Extract the [X, Y] coordinate from the center of the cell holding the provided text.  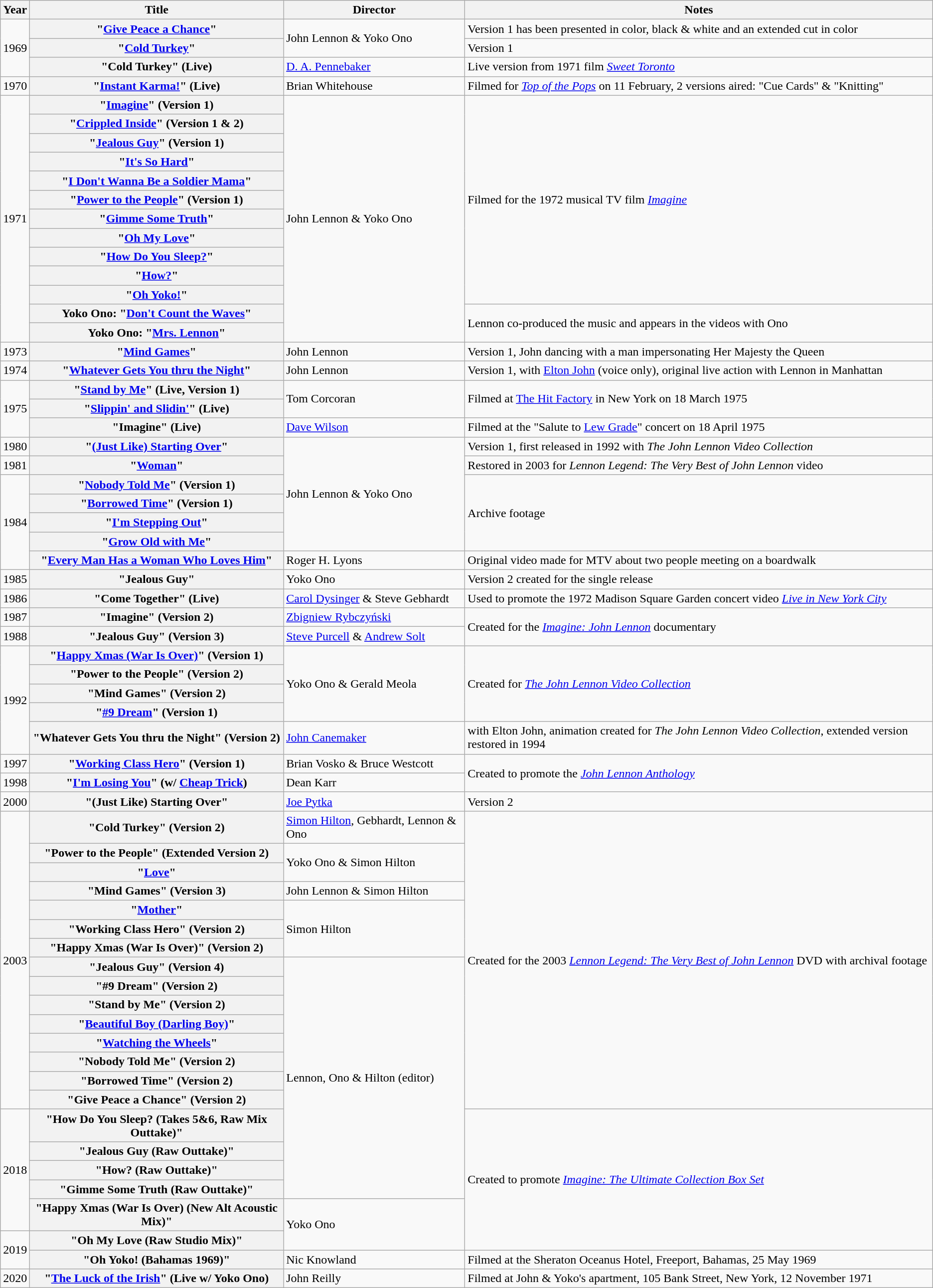
Version 2 created for the single release [699, 579]
"Power to the People" (Version 1) [156, 199]
Simon Hilton, Gebhardt, Lennon & Ono [374, 827]
"Love" [156, 872]
Brian Whitehouse [374, 86]
Year [15, 10]
Version 1, with Elton John (voice only), original live action with Lennon in Manhattan [699, 370]
"Oh My Love" [156, 238]
1971 [15, 218]
1970 [15, 86]
Yoko Ono: "Don't Count the Waves" [156, 314]
"Cold Turkey" (Version 2) [156, 827]
1974 [15, 370]
1987 [15, 617]
Version 1, first released in 1992 with The John Lennon Video Collection [699, 446]
1973 [15, 352]
2019 [15, 1250]
Created to promote the John Lennon Anthology [699, 773]
"Happy Xmas (War Is Over)" (Version 2) [156, 948]
"Give Peace a Chance" (Version 2) [156, 1100]
with Elton John, animation created for The John Lennon Video Collection, extended version restored in 1994 [699, 738]
"Jealous Guy" (Version 3) [156, 636]
"Every Man Has a Woman Who Loves Him" [156, 560]
"Imagine" (Live) [156, 427]
Tom Corcoran [374, 399]
Created to promote Imagine: The Ultimate Collection Box Set [699, 1179]
"Cold Turkey" [156, 48]
"Jealous Guy" (Version 1) [156, 143]
1988 [15, 636]
"Slippin' and Slidin'" (Live) [156, 408]
"Whatever Gets You thru the Night" (Version 2) [156, 738]
"How?" [156, 276]
"#9 Dream" (Version 2) [156, 986]
"I Don't Wanna Be a Soldier Mama" [156, 181]
John Lennon & Simon Hilton [374, 891]
Yoko Ono & Simon Hilton [374, 862]
"I'm Stepping Out" [156, 522]
"#9 Dream" (Version 1) [156, 712]
Joe Pytka [374, 801]
1981 [15, 465]
Restored in 2003 for Lennon Legend: The Very Best of John Lennon video [699, 465]
"Imagine" (Version 1) [156, 105]
Lennon, Ono & Hilton (editor) [374, 1078]
"Oh Yoko!" [156, 295]
1980 [15, 446]
"Oh Yoko! (Bahamas 1969)" [156, 1260]
Steve Purcell & Andrew Solt [374, 636]
"Working Class Hero" (Version 1) [156, 763]
"Happy Xmas (War Is Over)" (Version 1) [156, 655]
1975 [15, 408]
1998 [15, 782]
"Woman" [156, 465]
"Jealous Guy" (Version 4) [156, 967]
Filmed for Top of the Pops on 11 February, 2 versions aired: "Cue Cards" & "Knitting" [699, 86]
Lennon co-produced the music and appears in the videos with Ono [699, 323]
1984 [15, 522]
1985 [15, 579]
Simon Hilton [374, 929]
Live version from 1971 film Sweet Toronto [699, 67]
Filmed at The Hit Factory in New York on 18 March 1975 [699, 399]
"Mother" [156, 910]
Used to promote the 1972 Madison Square Garden concert video Live in New York City [699, 598]
Filmed for the 1972 musical TV film Imagine [699, 199]
"Jealous Guy (Raw Outtake)" [156, 1151]
Nic Knowland [374, 1260]
"Jealous Guy" [156, 579]
"Whatever Gets You thru the Night" [156, 370]
Zbigniew Rybczyński [374, 617]
Created for the 2003 Lennon Legend: The Very Best of John Lennon DVD with archival footage [699, 960]
"Working Class Hero" (Version 2) [156, 929]
1986 [15, 598]
Original video made for MTV about two people meeting on a boardwalk [699, 560]
"How Do You Sleep?" [156, 257]
"It's So Hard" [156, 162]
"Mind Games" (Version 2) [156, 693]
"Nobody Told Me" (Version 1) [156, 484]
"Borrowed Time" (Version 1) [156, 503]
Yoko Ono & Gerald Meola [374, 684]
"Power to the People" (Version 2) [156, 674]
Dean Karr [374, 782]
1969 [15, 48]
"Power to the People" (Extended Version 2) [156, 853]
Archive footage [699, 513]
"Give Peace a Chance" [156, 29]
D. A. Pennebaker [374, 67]
"How Do You Sleep? (Takes 5&6, Raw Mix Outtake)" [156, 1125]
Dave Wilson [374, 427]
"Gimme Some Truth" [156, 218]
John Reilly [374, 1279]
Filmed at the Sheraton Oceanus Hotel, Freeport, Bahamas, 25 May 1969 [699, 1260]
"Happy Xmas (War Is Over) (New Alt Acoustic Mix)" [156, 1215]
"Borrowed Time" (Version 2) [156, 1081]
"Instant Karma!" (Live) [156, 86]
"Imagine" (Version 2) [156, 617]
Created for The John Lennon Video Collection [699, 684]
"Crippled Inside" (Version 1 & 2) [156, 124]
Version 1 has been presented in color, black & white and an extended cut in color [699, 29]
Version 2 [699, 801]
2018 [15, 1170]
Title [156, 10]
1992 [15, 700]
"Beautiful Boy (Darling Boy)" [156, 1024]
Version 1, John dancing with a man impersonating Her Majesty the Queen [699, 352]
"Grow Old with Me" [156, 541]
"I'm Losing You" (w/ Cheap Trick) [156, 782]
Created for the Imagine: John Lennon documentary [699, 627]
"Stand by Me" (Live, Version 1) [156, 389]
"How? (Raw Outtake)" [156, 1170]
John Canemaker [374, 738]
Roger H. Lyons [374, 560]
2020 [15, 1279]
"Nobody Told Me" (Version 2) [156, 1062]
"Mind Games" (Version 3) [156, 891]
"Cold Turkey" (Live) [156, 67]
"Gimme Some Truth (Raw Outtake)" [156, 1189]
Notes [699, 10]
Filmed at the "Salute to Lew Grade" concert on 18 April 1975 [699, 427]
"Stand by Me" (Version 2) [156, 1005]
1997 [15, 763]
"Come Together" (Live) [156, 598]
Yoko Ono: "Mrs. Lennon" [156, 333]
2003 [15, 960]
"Mind Games" [156, 352]
Carol Dysinger & Steve Gebhardt [374, 598]
Version 1 [699, 48]
"The Luck of the Irish" (Live w/ Yoko Ono) [156, 1279]
2000 [15, 801]
Director [374, 10]
"Watching the Wheels" [156, 1043]
Brian Vosko & Bruce Westcott [374, 763]
"Oh My Love (Raw Studio Mix)" [156, 1241]
Filmed at John & Yoko's apartment, 105 Bank Street, New York, 12 November 1971 [699, 1279]
